Provide the [x, y] coordinate of the cell's center where the given text is located.  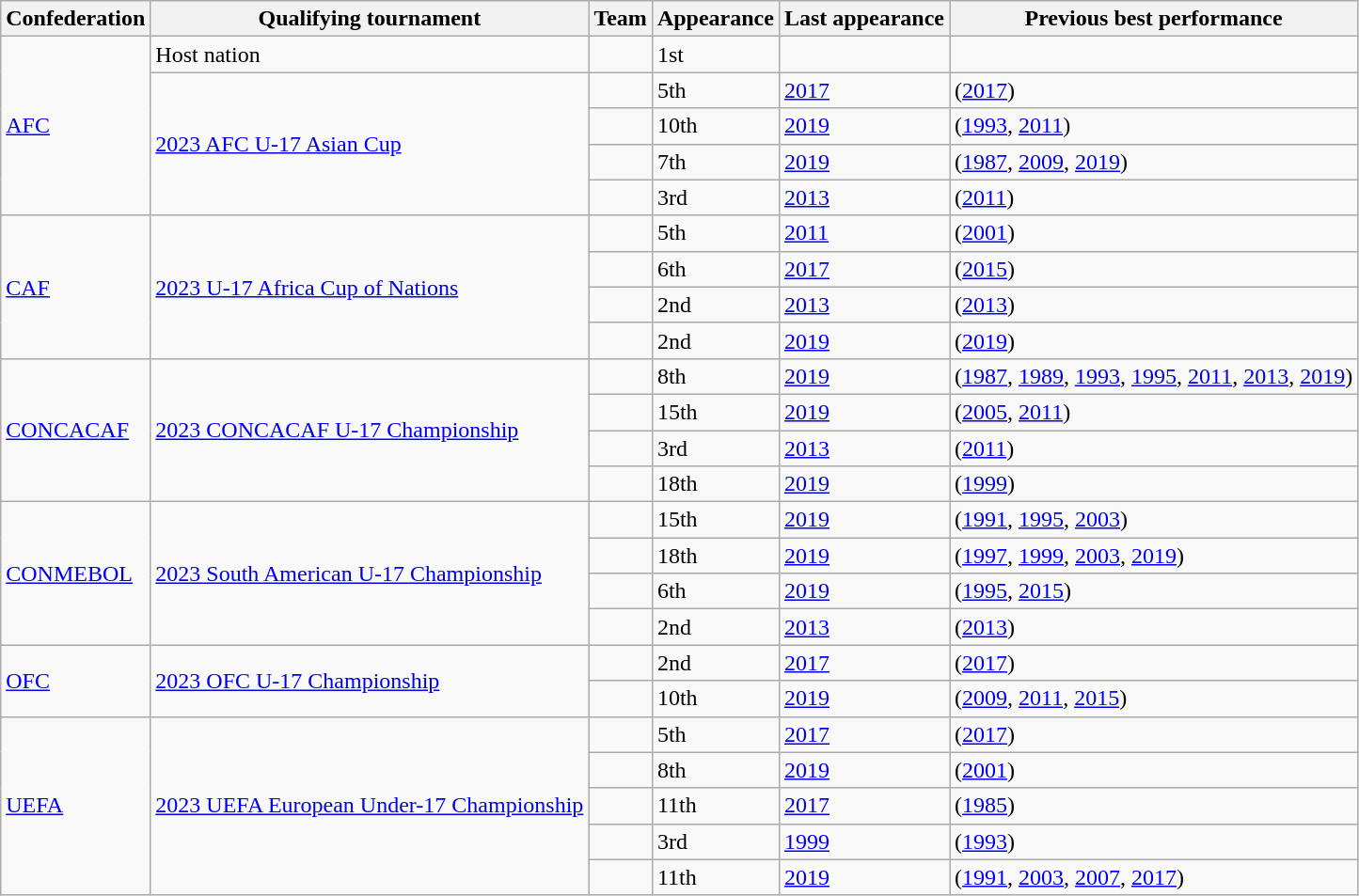
1999 [863, 841]
OFC [75, 681]
(2015) [1154, 269]
AFC [75, 126]
(2005, 2011) [1154, 412]
CAF [75, 287]
(1987, 1989, 1993, 1995, 2011, 2013, 2019) [1154, 376]
1st [715, 55]
(1991, 2003, 2007, 2017) [1154, 877]
2023 U-17 Africa Cup of Nations [370, 287]
2023 CONCACAF U-17 Championship [370, 430]
2023 South American U-17 Championship [370, 574]
7th [715, 162]
UEFA [75, 806]
(2009, 2011, 2015) [1154, 699]
Previous best performance [1154, 19]
2023 AFC U-17 Asian Cup [370, 144]
(1997, 1999, 2003, 2019) [1154, 556]
Appearance [715, 19]
(1985) [1154, 806]
(1993) [1154, 841]
(1993, 2011) [1154, 126]
(2019) [1154, 340]
(1987, 2009, 2019) [1154, 162]
Qualifying tournament [370, 19]
(1995, 2015) [1154, 591]
2023 OFC U-17 Championship [370, 681]
(1999) [1154, 484]
CONCACAF [75, 430]
2023 UEFA European Under-17 Championship [370, 806]
Host nation [370, 55]
Last appearance [863, 19]
2011 [863, 233]
Team [621, 19]
(1991, 1995, 2003) [1154, 520]
CONMEBOL [75, 574]
Confederation [75, 19]
